Find where the given text appears and provide that cell's center as [X, Y] coordinate. 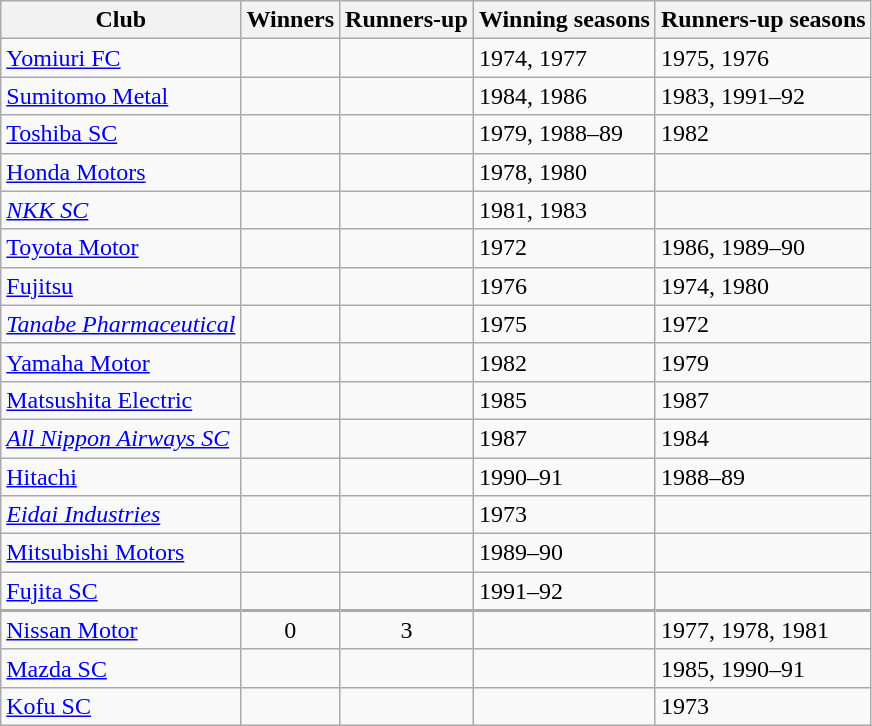
Toyota Motor [121, 248]
1985 [564, 400]
Fujita SC [121, 592]
Yomiuri FC [121, 58]
1984 [763, 438]
Tanabe Pharmaceutical [121, 324]
NKK SC [121, 210]
1975, 1976 [763, 58]
Runners-up seasons [763, 20]
1991–92 [564, 592]
Kofu SC [121, 706]
1977, 1978, 1981 [763, 630]
Winning seasons [564, 20]
Sumitomo Metal [121, 96]
Eidai Industries [121, 515]
Nissan Motor [121, 630]
Matsushita Electric [121, 400]
1978, 1980 [564, 172]
3 [407, 630]
1979 [763, 362]
Honda Motors [121, 172]
1979, 1988–89 [564, 134]
1989–90 [564, 553]
1985, 1990–91 [763, 668]
Mazda SC [121, 668]
1981, 1983 [564, 210]
Yamaha Motor [121, 362]
1984, 1986 [564, 96]
1976 [564, 286]
Hitachi [121, 477]
1988–89 [763, 477]
Toshiba SC [121, 134]
Club [121, 20]
0 [290, 630]
Runners-up [407, 20]
1975 [564, 324]
Winners [290, 20]
Fujitsu [121, 286]
1974, 1977 [564, 58]
Mitsubishi Motors [121, 553]
All Nippon Airways SC [121, 438]
1986, 1989–90 [763, 248]
1983, 1991–92 [763, 96]
1974, 1980 [763, 286]
1990–91 [564, 477]
